Determine the [x, y] coordinate at the center of the cell enclosing the given text.  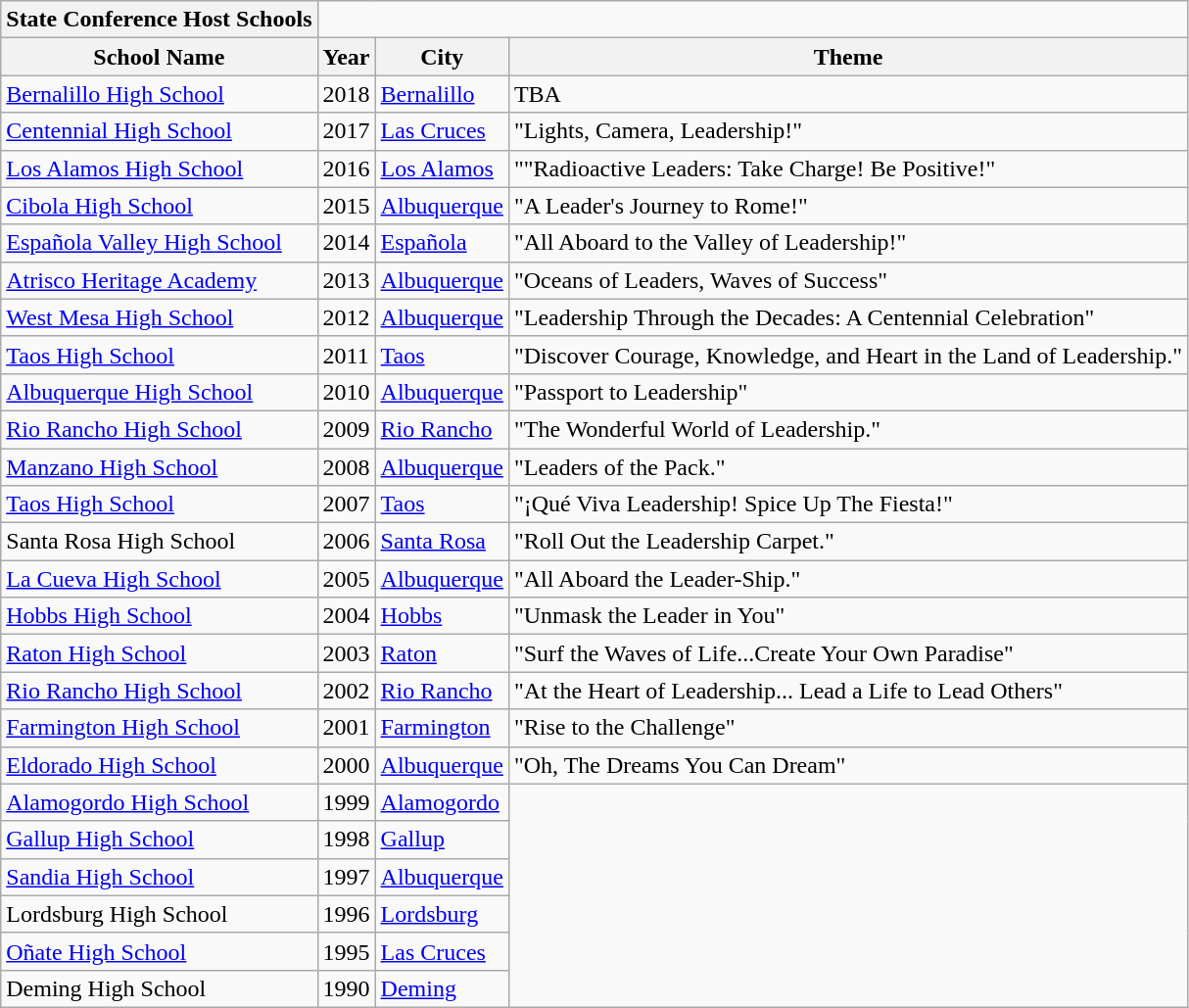
"At the Heart of Leadership... Lead a Life to Lead Others" [848, 691]
"Unmask the Leader in You" [848, 616]
Española [442, 243]
West Mesa High School [159, 317]
""Radioactive Leaders: Take Charge! Be Positive!" [848, 168]
Los Alamos High School [159, 168]
Eldorado High School [159, 765]
1990 [347, 988]
Oñate High School [159, 951]
TBA [848, 94]
"Roll Out the Leadership Carpet." [848, 542]
2007 [347, 504]
Albuquerque High School [159, 392]
"Leadership Through the Decades: A Centennial Celebration" [848, 317]
Hobbs [442, 616]
Year [347, 57]
Deming [442, 988]
Bernalillo [442, 94]
Cibola High School [159, 206]
2010 [347, 392]
"Surf the Waves of Life...Create Your Own Paradise" [848, 653]
"¡Qué Viva Leadership! Spice Up The Fiesta!" [848, 504]
2014 [347, 243]
City [442, 57]
Farmington [442, 728]
2004 [347, 616]
1996 [347, 914]
"Oceans of Leaders, Waves of Success" [848, 280]
La Cueva High School [159, 579]
Raton High School [159, 653]
Atrisco Heritage Academy [159, 280]
Lordsburg High School [159, 914]
Alamogordo High School [159, 802]
2017 [347, 131]
2013 [347, 280]
2001 [347, 728]
Santa Rosa [442, 542]
"Rise to the Challenge" [848, 728]
State Conference Host Schools [159, 20]
2018 [347, 94]
Deming High School [159, 988]
Alamogordo [442, 802]
1998 [347, 840]
Theme [848, 57]
Lordsburg [442, 914]
2005 [347, 579]
1999 [347, 802]
2002 [347, 691]
2000 [347, 765]
Gallup High School [159, 840]
Bernalillo High School [159, 94]
2003 [347, 653]
Española Valley High School [159, 243]
Sandia High School [159, 877]
"Oh, The Dreams You Can Dream" [848, 765]
"The Wonderful World of Leadership." [848, 429]
Santa Rosa High School [159, 542]
"All Aboard the Leader-Ship." [848, 579]
2009 [347, 429]
2012 [347, 317]
"Passport to Leadership" [848, 392]
2016 [347, 168]
1995 [347, 951]
Raton [442, 653]
"A Leader's Journey to Rome!" [848, 206]
School Name [159, 57]
2011 [347, 355]
Hobbs High School [159, 616]
2015 [347, 206]
2006 [347, 542]
"Lights, Camera, Leadership!" [848, 131]
1997 [347, 877]
Centennial High School [159, 131]
"Discover Courage, Knowledge, and Heart in the Land of Leadership." [848, 355]
"Leaders of the Pack." [848, 467]
Gallup [442, 840]
Manzano High School [159, 467]
2008 [347, 467]
"All Aboard to the Valley of Leadership!" [848, 243]
Farmington High School [159, 728]
Los Alamos [442, 168]
